For the text-containing cell, return its midpoint in (X, Y) coordinate format. 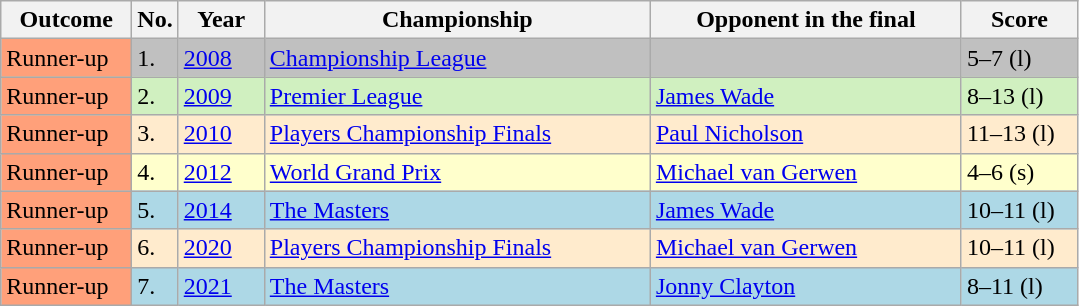
Outcome (66, 20)
2014 (221, 210)
Year (221, 20)
2009 (221, 96)
4–6 (s) (1019, 172)
6. (155, 248)
2010 (221, 134)
Championship (457, 20)
Opponent in the final (806, 20)
Score (1019, 20)
3. (155, 134)
1. (155, 58)
5–7 (l) (1019, 58)
Championship League (457, 58)
11–13 (l) (1019, 134)
World Grand Prix (457, 172)
Paul Nicholson (806, 134)
4. (155, 172)
8–11 (l) (1019, 286)
2020 (221, 248)
8–13 (l) (1019, 96)
No. (155, 20)
2. (155, 96)
7. (155, 286)
Premier League (457, 96)
5. (155, 210)
2021 (221, 286)
2012 (221, 172)
2008 (221, 58)
Jonny Clayton (806, 286)
